Pinpoint the cell where the given text exists, returning its [X, Y] midpoint coordinate. 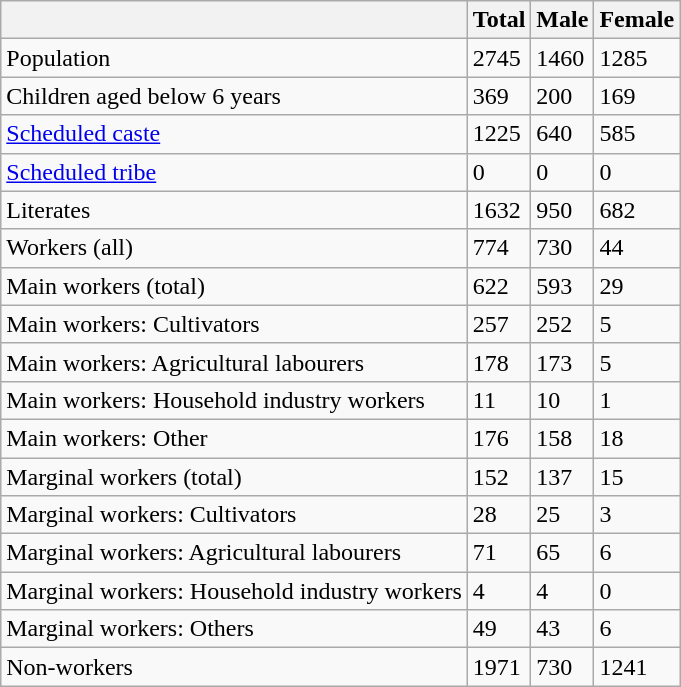
Marginal workers: Cultivators [234, 515]
622 [499, 286]
Main workers: Other [234, 438]
25 [562, 515]
3 [637, 515]
Scheduled caste [234, 134]
Non-workers [234, 667]
257 [499, 324]
44 [637, 248]
Main workers: Household industry workers [234, 400]
178 [499, 362]
1241 [637, 667]
Literates [234, 210]
65 [562, 553]
Workers (all) [234, 248]
252 [562, 324]
585 [637, 134]
593 [562, 286]
1 [637, 400]
Female [637, 20]
28 [499, 515]
Marginal workers: Household industry workers [234, 591]
71 [499, 553]
1971 [499, 667]
682 [637, 210]
15 [637, 477]
Main workers (total) [234, 286]
Main workers: Agricultural labourers [234, 362]
200 [562, 96]
Children aged below 6 years [234, 96]
137 [562, 477]
11 [499, 400]
774 [499, 248]
10 [562, 400]
43 [562, 629]
640 [562, 134]
Male [562, 20]
Marginal workers: Others [234, 629]
Marginal workers (total) [234, 477]
29 [637, 286]
1460 [562, 58]
Total [499, 20]
950 [562, 210]
169 [637, 96]
Scheduled tribe [234, 172]
173 [562, 362]
Marginal workers: Agricultural labourers [234, 553]
158 [562, 438]
369 [499, 96]
Population [234, 58]
1632 [499, 210]
2745 [499, 58]
49 [499, 629]
176 [499, 438]
1225 [499, 134]
152 [499, 477]
18 [637, 438]
Main workers: Cultivators [234, 324]
1285 [637, 58]
